For the text-containing cell, return its midpoint in (x, y) coordinate format. 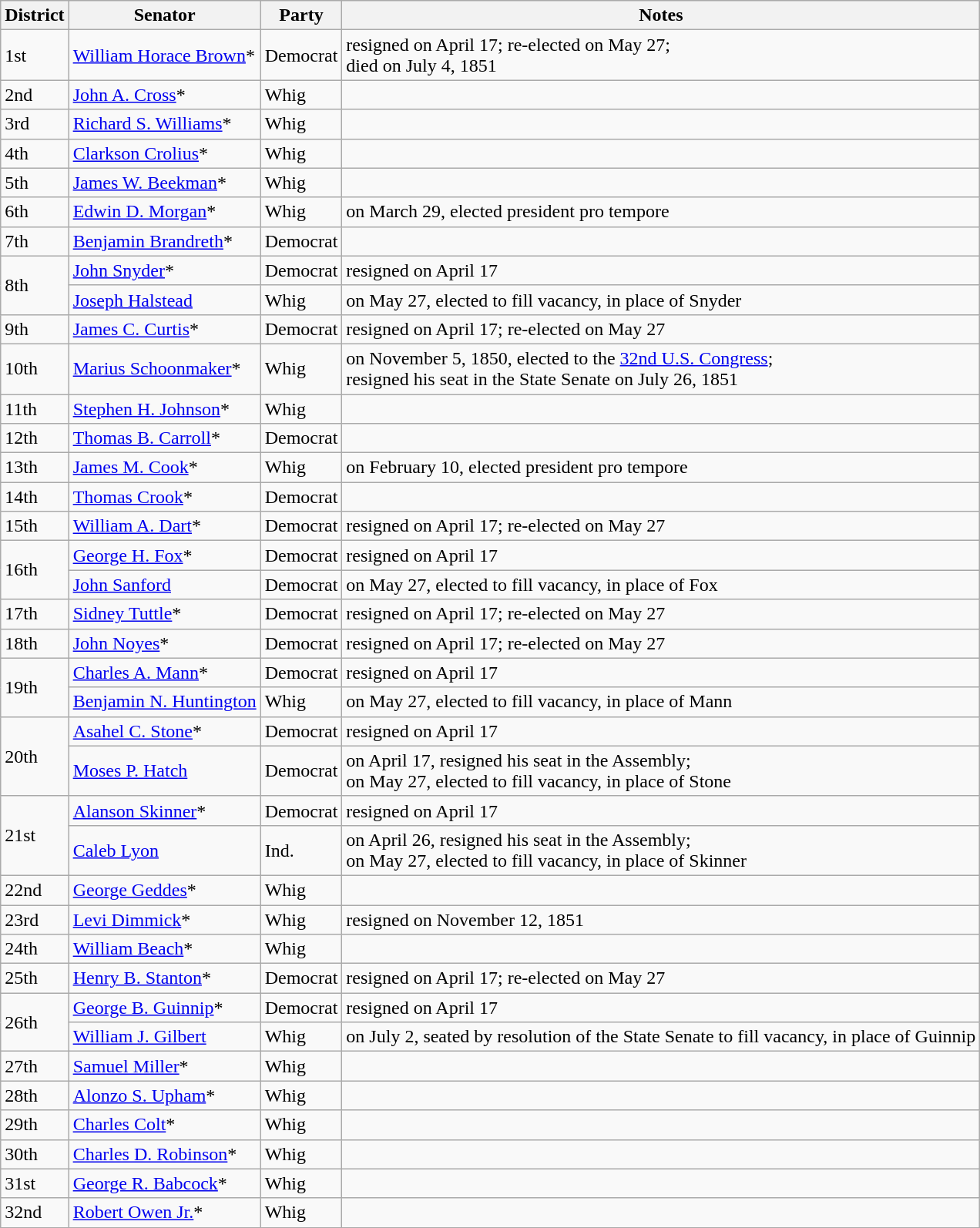
Alanson Skinner* (165, 810)
John A. Cross* (165, 95)
18th (35, 643)
Senator (165, 15)
31st (35, 1183)
17th (35, 614)
Alonzo S. Upham* (165, 1095)
on November 5, 1850, elected to the 32nd U.S. Congress; resigned his seat in the State Senate on July 26, 1851 (661, 368)
District (35, 15)
Henry B. Stanton* (165, 978)
24th (35, 949)
Marius Schoonmaker* (165, 368)
28th (35, 1095)
8th (35, 285)
13th (35, 468)
on May 27, elected to fill vacancy, in place of Fox (661, 585)
on February 10, elected president pro tempore (661, 468)
John Sanford (165, 585)
William Horace Brown* (165, 55)
George B. Guinnip* (165, 1008)
John Snyder* (165, 270)
27th (35, 1066)
Charles Colt* (165, 1125)
resigned on April 17; re-elected on May 27; died on July 4, 1851 (661, 55)
30th (35, 1154)
Joseph Halstead (165, 300)
John Noyes* (165, 643)
on April 17, resigned his seat in the Assembly; on May 27, elected to fill vacancy, in place of Stone (661, 770)
Charles A. Mann* (165, 673)
Richard S. Williams* (165, 124)
James C. Curtis* (165, 329)
Thomas Crook* (165, 497)
Party (301, 15)
21st (35, 835)
11th (35, 409)
Clarkson Crolius* (165, 153)
5th (35, 183)
James M. Cook* (165, 468)
29th (35, 1125)
on July 2, seated by resolution of the State Senate to fill vacancy, in place of Guinnip (661, 1037)
Edwin D. Morgan* (165, 212)
William J. Gilbert (165, 1037)
25th (35, 978)
Benjamin Brandreth* (165, 241)
19th (35, 687)
Sidney Tuttle* (165, 614)
William Beach* (165, 949)
George H. Fox* (165, 555)
Caleb Lyon (165, 851)
on April 26, resigned his seat in the Assembly; on May 27, elected to fill vacancy, in place of Skinner (661, 851)
1st (35, 55)
Samuel Miller* (165, 1066)
resigned on November 12, 1851 (661, 919)
2nd (35, 95)
George Geddes* (165, 890)
16th (35, 570)
9th (35, 329)
10th (35, 368)
Notes (661, 15)
20th (35, 757)
Benjamin N. Huntington (165, 702)
George R. Babcock* (165, 1183)
7th (35, 241)
12th (35, 438)
Charles D. Robinson* (165, 1154)
3rd (35, 124)
23rd (35, 919)
Moses P. Hatch (165, 770)
4th (35, 153)
22nd (35, 890)
on March 29, elected president pro tempore (661, 212)
Stephen H. Johnson* (165, 409)
6th (35, 212)
on May 27, elected to fill vacancy, in place of Snyder (661, 300)
James W. Beekman* (165, 183)
Ind. (301, 851)
15th (35, 526)
14th (35, 497)
on May 27, elected to fill vacancy, in place of Mann (661, 702)
Asahel C. Stone* (165, 731)
26th (35, 1022)
32nd (35, 1213)
Robert Owen Jr.* (165, 1213)
William A. Dart* (165, 526)
Levi Dimmick* (165, 919)
Thomas B. Carroll* (165, 438)
